Determine the [x, y] coordinate at the center of the cell enclosing the given text.  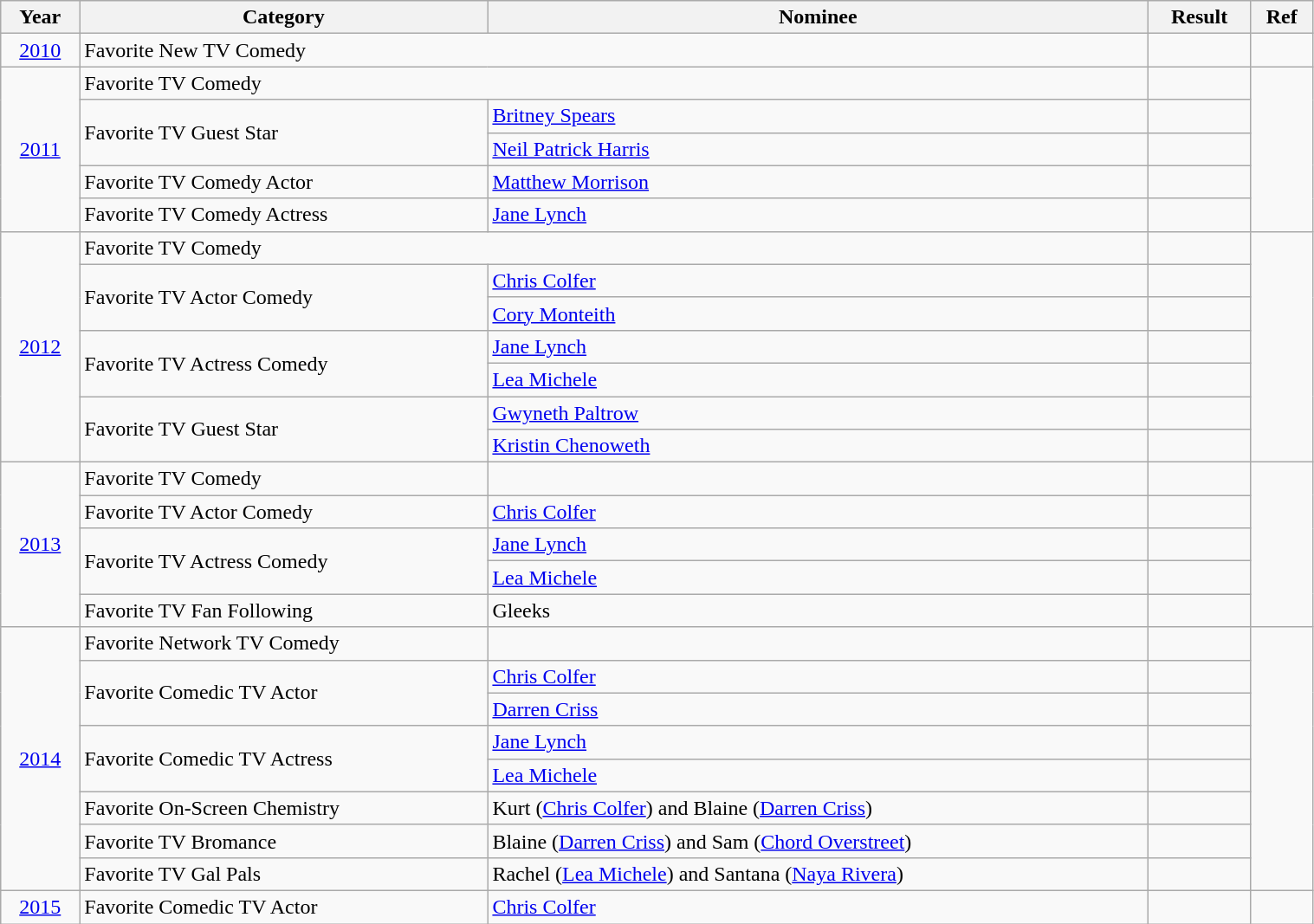
Ref [1282, 17]
Result [1200, 17]
Favorite Network TV Comedy [284, 643]
2010 [40, 50]
2011 [40, 149]
2013 [40, 545]
2012 [40, 346]
Category [284, 17]
Favorite Comedic TV Actress [284, 759]
2014 [40, 759]
Nominee [818, 17]
Gleeks [818, 611]
Neil Patrick Harris [818, 149]
Kurt (Chris Colfer) and Blaine (Darren Criss) [818, 808]
Favorite New TV Comedy [614, 50]
Favorite TV Comedy Actress [284, 215]
Favorite On-Screen Chemistry [284, 808]
Favorite TV Fan Following [284, 611]
Favorite TV Gal Pals [284, 874]
Cory Monteith [818, 313]
Gwyneth Paltrow [818, 413]
Britney Spears [818, 116]
Matthew Morrison [818, 182]
Year [40, 17]
Blaine (Darren Criss) and Sam (Chord Overstreet) [818, 841]
2015 [40, 907]
Darren Criss [818, 709]
Rachel (Lea Michele) and Santana (Naya Rivera) [818, 874]
Favorite TV Comedy Actor [284, 182]
Favorite TV Bromance [284, 841]
Kristin Chenoweth [818, 446]
